Scan for the cell matching the given text and deliver its [x, y] coordinate at center. 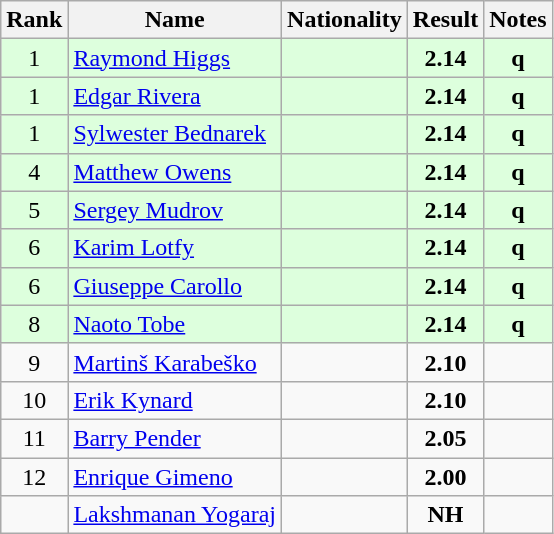
11 [34, 438]
Sylwester Bednarek [175, 134]
Giuseppe Carollo [175, 286]
2.05 [445, 438]
NH [445, 515]
Notes [518, 20]
2.00 [445, 477]
Result [445, 20]
Name [175, 20]
Barry Pender [175, 438]
Matthew Owens [175, 172]
8 [34, 324]
Raymond Higgs [175, 58]
12 [34, 477]
Sergey Mudrov [175, 210]
Rank [34, 20]
5 [34, 210]
Edgar Rivera [175, 96]
Erik Kynard [175, 400]
10 [34, 400]
Naoto Tobe [175, 324]
Nationality [345, 20]
9 [34, 362]
4 [34, 172]
Enrique Gimeno [175, 477]
Karim Lotfy [175, 248]
Lakshmanan Yogaraj [175, 515]
Martinš Karabeško [175, 362]
